Output the [x, y] coordinate of the center of the cell containing the given text.  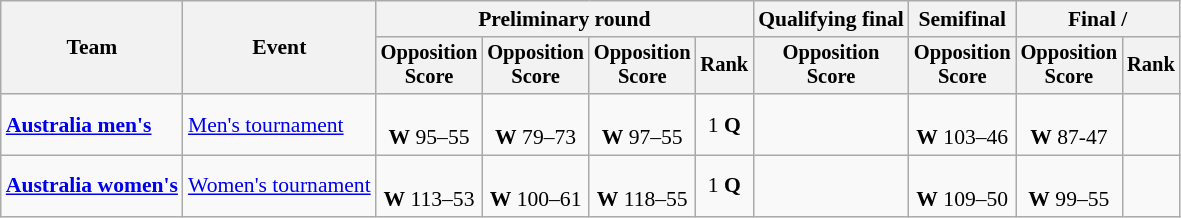
Preliminary round [564, 19]
W 95–55 [430, 124]
W 100–61 [536, 186]
W 99–55 [1070, 186]
Australia men's [92, 124]
W 113–53 [430, 186]
W 97–55 [642, 124]
Team [92, 48]
Event [280, 48]
W 87-47 [1070, 124]
Semifinal [962, 19]
Men's tournament [280, 124]
Final / [1098, 19]
Women's tournament [280, 186]
W 118–55 [642, 186]
W 79–73 [536, 124]
W 109–50 [962, 186]
Qualifying final [831, 19]
Australia women's [92, 186]
W 103–46 [962, 124]
